Return the (X, Y) coordinate for the center point of the cell that contains the specified text.  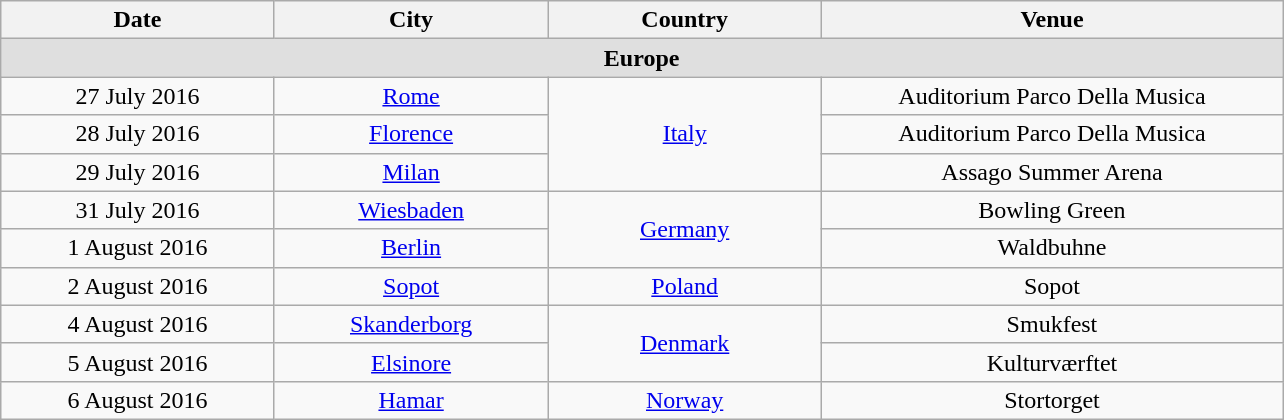
2 August 2016 (138, 286)
City (411, 20)
Hamar (411, 400)
Milan (411, 172)
28 July 2016 (138, 134)
Norway (685, 400)
Wiesbaden (411, 210)
Germany (685, 229)
Waldbuhne (1052, 248)
Assago Summer Arena (1052, 172)
5 August 2016 (138, 362)
Denmark (685, 343)
29 July 2016 (138, 172)
Rome (411, 96)
Europe (642, 58)
1 August 2016 (138, 248)
Date (138, 20)
Stortorget (1052, 400)
Venue (1052, 20)
Elsinore (411, 362)
Kulturværftet (1052, 362)
4 August 2016 (138, 324)
Poland (685, 286)
Italy (685, 134)
Bowling Green (1052, 210)
Country (685, 20)
6 August 2016 (138, 400)
Smukfest (1052, 324)
27 July 2016 (138, 96)
31 July 2016 (138, 210)
Berlin (411, 248)
Skanderborg (411, 324)
Florence (411, 134)
